Pinpoint the cell where the given text exists, returning its [X, Y] midpoint coordinate. 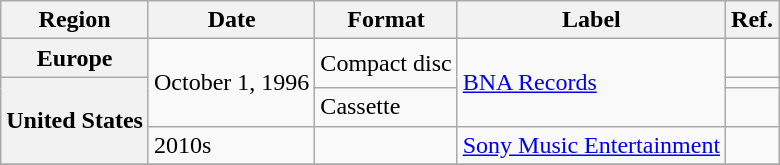
Label [591, 20]
Sony Music Entertainment [591, 145]
October 1, 1996 [231, 82]
Ref. [752, 20]
2010s [231, 145]
Cassette [386, 107]
Region [75, 20]
Compact disc [386, 64]
United States [75, 120]
Date [231, 20]
Europe [75, 58]
Format [386, 20]
BNA Records [591, 82]
